Identify which cell holds the provided text, then report its (x, y) central coordinate. 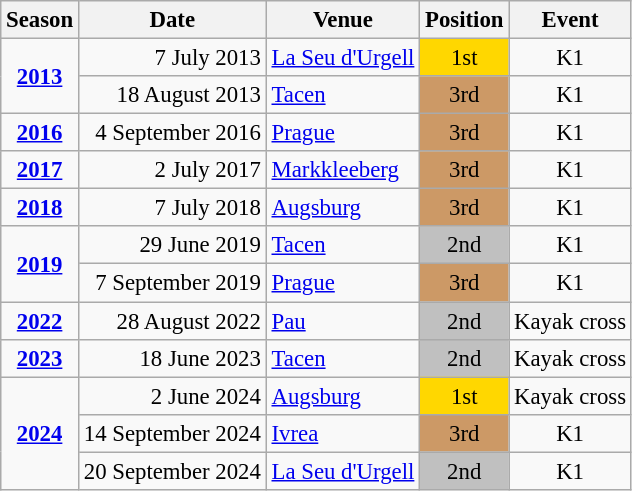
Venue (342, 20)
20 September 2024 (172, 471)
2019 (40, 264)
2023 (40, 358)
28 August 2022 (172, 321)
2 June 2024 (172, 396)
2 July 2017 (172, 170)
2024 (40, 434)
4 September 2016 (172, 133)
2017 (40, 170)
Pau (342, 321)
Event (570, 20)
29 June 2019 (172, 245)
2018 (40, 208)
18 August 2013 (172, 95)
Markkleeberg (342, 170)
Position (464, 20)
7 July 2018 (172, 208)
2013 (40, 76)
7 July 2013 (172, 58)
2022 (40, 321)
Ivrea (342, 433)
Date (172, 20)
7 September 2019 (172, 283)
14 September 2024 (172, 433)
2016 (40, 133)
Season (40, 20)
18 June 2023 (172, 358)
